Extract the (x, y) coordinate from the center of the cell holding the provided text.  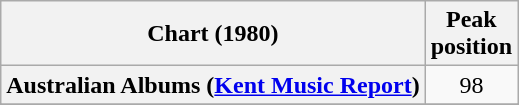
Chart (1980) (213, 34)
98 (471, 85)
Australian Albums (Kent Music Report) (213, 85)
Peakposition (471, 34)
